Search for the cell housing the specified text and yield its [x, y] center coordinate. 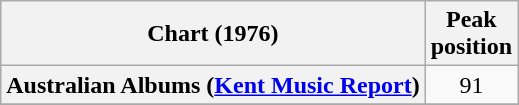
91 [471, 85]
Peakposition [471, 34]
Australian Albums (Kent Music Report) [213, 85]
Chart (1976) [213, 34]
